Identify which cell holds the provided text, then report its [X, Y] central coordinate. 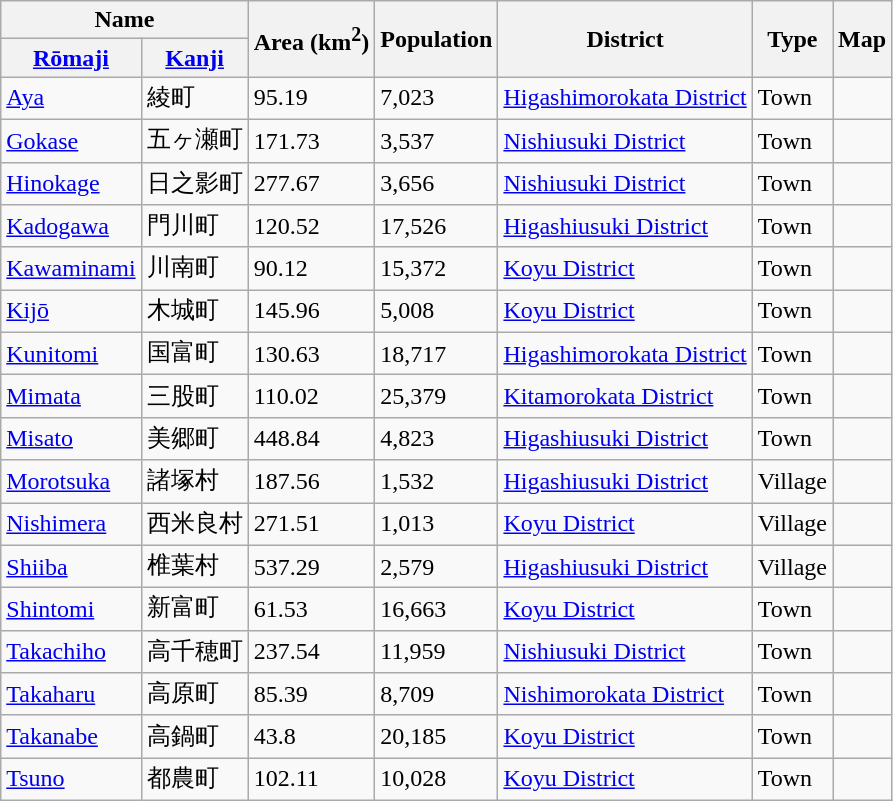
3,656 [436, 184]
Map [862, 39]
Morotsuka [71, 482]
Takanabe [71, 736]
椎葉村 [194, 566]
Takaharu [71, 694]
85.39 [312, 694]
国富町 [194, 354]
高鍋町 [194, 736]
District [625, 39]
15,372 [436, 268]
7,023 [436, 98]
Name [124, 20]
高原町 [194, 694]
Type [792, 39]
17,526 [436, 226]
Shiiba [71, 566]
Aya [71, 98]
都農町 [194, 780]
110.02 [312, 396]
1,013 [436, 524]
130.63 [312, 354]
25,379 [436, 396]
2,579 [436, 566]
277.67 [312, 184]
8,709 [436, 694]
Kawaminami [71, 268]
3,537 [436, 140]
Mimata [71, 396]
Nishimera [71, 524]
43.8 [312, 736]
102.11 [312, 780]
187.56 [312, 482]
綾町 [194, 98]
5,008 [436, 312]
新富町 [194, 610]
20,185 [436, 736]
Kunitomi [71, 354]
門川町 [194, 226]
Tsuno [71, 780]
271.51 [312, 524]
10,028 [436, 780]
木城町 [194, 312]
120.52 [312, 226]
145.96 [312, 312]
諸塚村 [194, 482]
Shintomi [71, 610]
Population [436, 39]
237.54 [312, 652]
Kadogawa [71, 226]
Area (km2) [312, 39]
171.73 [312, 140]
川南町 [194, 268]
61.53 [312, 610]
Takachiho [71, 652]
1,532 [436, 482]
高千穂町 [194, 652]
95.19 [312, 98]
美郷町 [194, 438]
Gokase [71, 140]
4,823 [436, 438]
448.84 [312, 438]
Kitamorokata District [625, 396]
Nishimorokata District [625, 694]
西米良村 [194, 524]
Hinokage [71, 184]
五ヶ瀬町 [194, 140]
日之影町 [194, 184]
Rōmaji [71, 58]
Kanji [194, 58]
16,663 [436, 610]
Misato [71, 438]
18,717 [436, 354]
三股町 [194, 396]
537.29 [312, 566]
90.12 [312, 268]
11,959 [436, 652]
Kijō [71, 312]
